For the text-containing cell, return its midpoint in (X, Y) coordinate format. 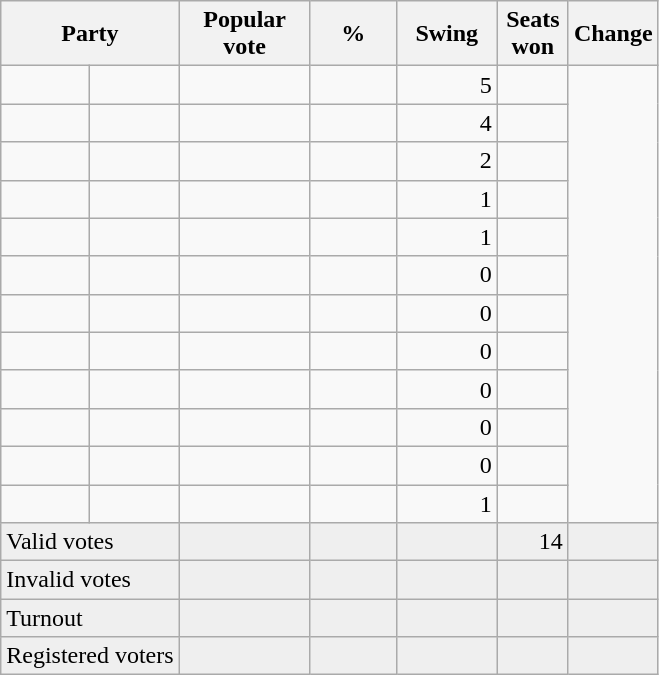
Seatswon (532, 34)
% (353, 34)
Valid votes (90, 542)
Swing (446, 34)
5 (446, 85)
Party (90, 34)
Invalid votes (90, 580)
2 (446, 161)
Popular vote (244, 34)
Registered voters (90, 656)
Turnout (90, 618)
14 (532, 542)
4 (446, 123)
Change (613, 34)
